Output the [x, y] coordinate of the center of the cell containing the given text.  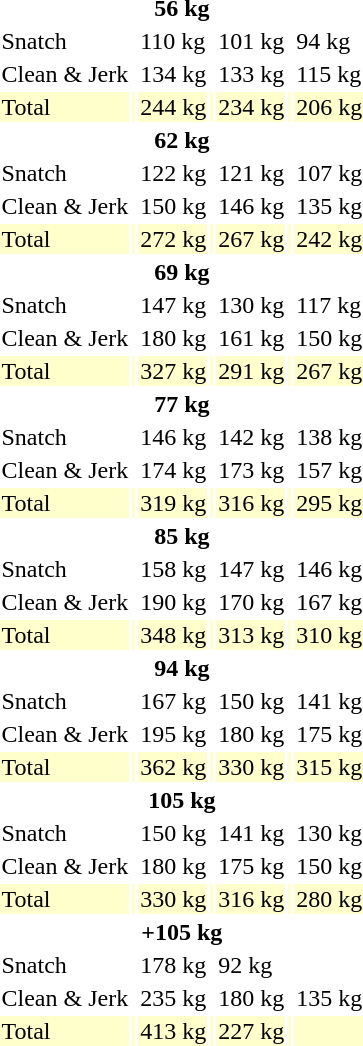
291 kg [252, 371]
267 kg [252, 239]
413 kg [174, 1031]
134 kg [174, 74]
170 kg [252, 602]
178 kg [174, 965]
313 kg [252, 635]
234 kg [252, 107]
173 kg [252, 470]
190 kg [174, 602]
101 kg [252, 41]
235 kg [174, 998]
161 kg [252, 338]
141 kg [252, 833]
167 kg [174, 701]
110 kg [174, 41]
362 kg [174, 767]
175 kg [252, 866]
348 kg [174, 635]
130 kg [252, 305]
195 kg [174, 734]
122 kg [174, 173]
174 kg [174, 470]
133 kg [252, 74]
319 kg [174, 503]
158 kg [174, 569]
244 kg [174, 107]
142 kg [252, 437]
92 kg [252, 965]
272 kg [174, 239]
327 kg [174, 371]
121 kg [252, 173]
227 kg [252, 1031]
